Extract the (X, Y) coordinate from the center of the cell holding the provided text.  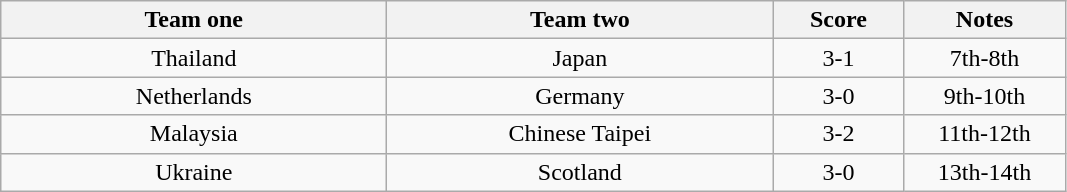
7th-8th (984, 58)
Malaysia (194, 134)
13th-14th (984, 172)
Chinese Taipei (580, 134)
Japan (580, 58)
Team one (194, 20)
Score (838, 20)
Netherlands (194, 96)
Thailand (194, 58)
Notes (984, 20)
Ukraine (194, 172)
3-2 (838, 134)
11th-12th (984, 134)
Team two (580, 20)
Germany (580, 96)
9th-10th (984, 96)
3-1 (838, 58)
Scotland (580, 172)
